Extract the [X, Y] coordinate from the center of the cell holding the provided text.  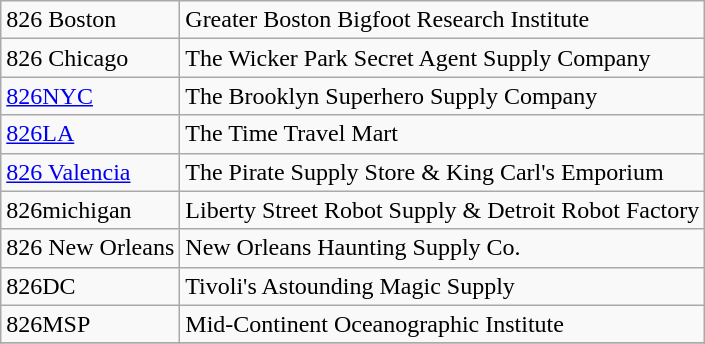
The Time Travel Mart [442, 134]
826MSP [90, 324]
New Orleans Haunting Supply Co. [442, 248]
826NYC [90, 96]
826LA [90, 134]
The Pirate Supply Store & King Carl's Emporium [442, 172]
826 New Orleans [90, 248]
Tivoli's Astounding Magic Supply [442, 286]
Greater Boston Bigfoot Research Institute [442, 20]
Liberty Street Robot Supply & Detroit Robot Factory [442, 210]
The Wicker Park Secret Agent Supply Company [442, 58]
826 Boston [90, 20]
826 Chicago [90, 58]
826 Valencia [90, 172]
826michigan [90, 210]
826DC [90, 286]
Mid-Continent Oceanographic Institute [442, 324]
The Brooklyn Superhero Supply Company [442, 96]
